From the cell containing the given text, extract its center point as (x, y) coordinate. 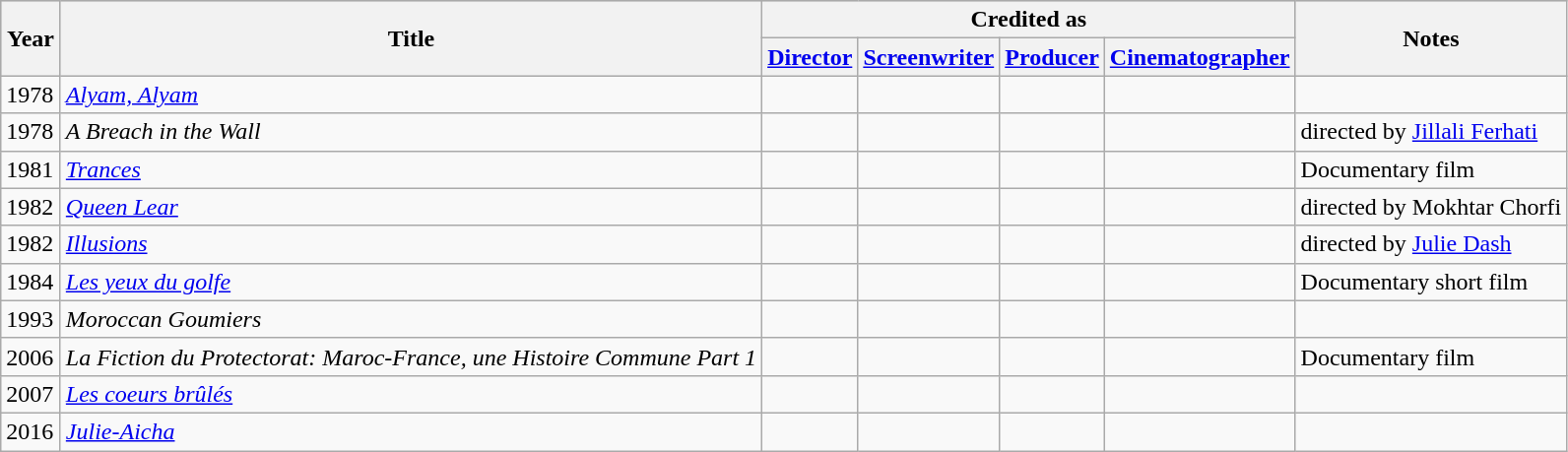
Director (810, 57)
Screenwriter (929, 57)
directed by Mokhtar Chorfi (1431, 207)
Alyam, Alyam (411, 95)
Julie-Aicha (411, 431)
A Breach in the Wall (411, 132)
Notes (1431, 38)
Les yeux du golfe (411, 282)
2016 (32, 431)
directed by Julie Dash (1431, 244)
Moroccan Goumiers (411, 319)
Producer (1052, 57)
1981 (32, 169)
2006 (32, 356)
directed by Jillali Ferhati (1431, 132)
1984 (32, 282)
Les coeurs brûlés (411, 394)
Credited as (1028, 20)
Year (32, 38)
La Fiction du Protectorat: Maroc-France, une Histoire Commune Part 1 (411, 356)
Queen Lear (411, 207)
1993 (32, 319)
Documentary short film (1431, 282)
Cinematographer (1200, 57)
Illusions (411, 244)
Title (411, 38)
2007 (32, 394)
Trances (411, 169)
